Return the (x, y) coordinate for the center point of the cell that contains the specified text.  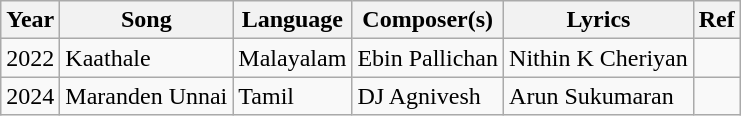
Kaathale (146, 58)
Composer(s) (428, 20)
2022 (30, 58)
Lyrics (599, 20)
DJ Agnivesh (428, 96)
Ebin Pallichan (428, 58)
Ref (716, 20)
2024 (30, 96)
Maranden Unnai (146, 96)
Language (292, 20)
Year (30, 20)
Malayalam (292, 58)
Song (146, 20)
Tamil (292, 96)
Arun Sukumaran (599, 96)
Nithin K Cheriyan (599, 58)
